Output the [X, Y] coordinate of the center of the cell containing the given text.  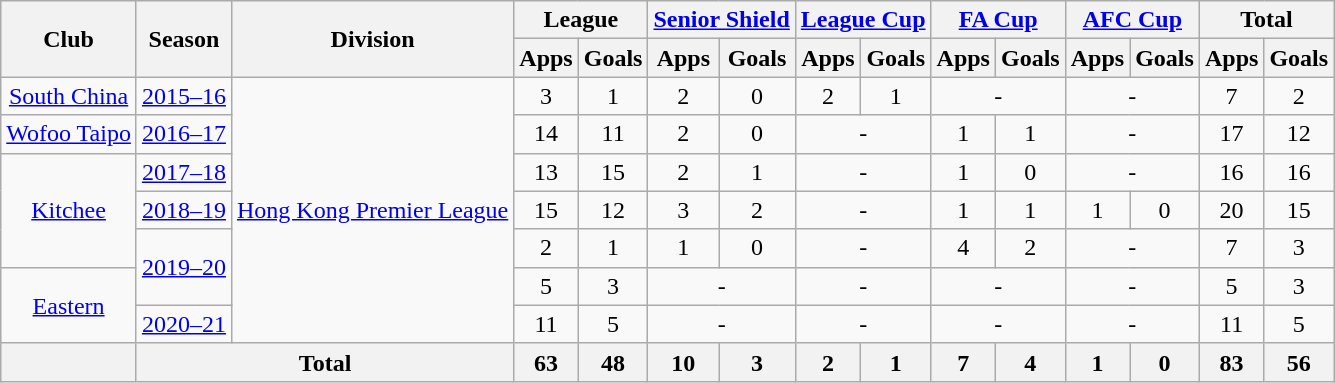
2018–19 [184, 210]
48 [613, 362]
10 [684, 362]
2015–16 [184, 96]
Senior Shield [722, 20]
Kitchee [69, 210]
League Cup [863, 20]
Wofoo Taipo [69, 134]
14 [546, 134]
League [581, 20]
2016–17 [184, 134]
17 [1231, 134]
2020–21 [184, 324]
13 [546, 172]
Club [69, 39]
AFC Cup [1132, 20]
20 [1231, 210]
2017–18 [184, 172]
83 [1231, 362]
FA Cup [998, 20]
2019–20 [184, 267]
Division [372, 39]
Season [184, 39]
56 [1299, 362]
63 [546, 362]
Eastern [69, 305]
Hong Kong Premier League [372, 210]
South China [69, 96]
